Provide the (x, y) coordinate of the cell's center where the given text is located.  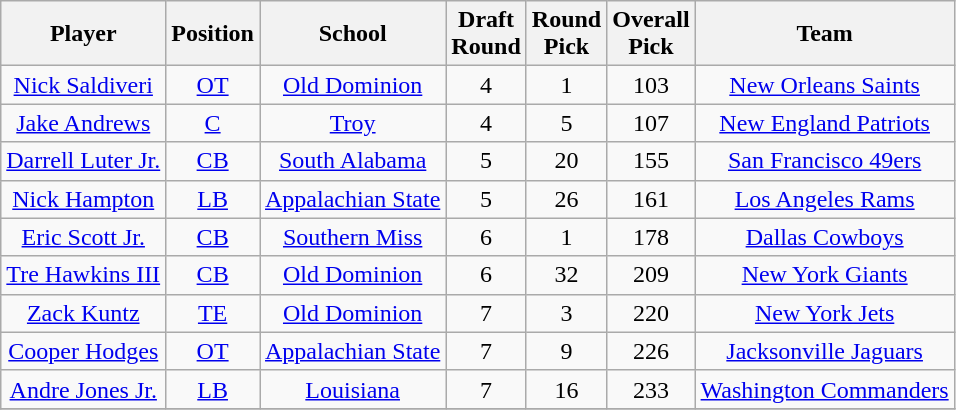
16 (566, 389)
New York Giants (824, 275)
226 (651, 351)
107 (651, 123)
Tre Hawkins III (84, 275)
178 (651, 237)
Los Angeles Rams (824, 199)
South Alabama (353, 161)
103 (651, 85)
209 (651, 275)
Darrell Luter Jr. (84, 161)
New Orleans Saints (824, 85)
New York Jets (824, 313)
Andre Jones Jr. (84, 389)
TE (213, 313)
32 (566, 275)
Southern Miss (353, 237)
RoundPick (566, 34)
3 (566, 313)
Nick Saldiveri (84, 85)
233 (651, 389)
Nick Hampton (84, 199)
DraftRound (486, 34)
Cooper Hodges (84, 351)
Jake Andrews (84, 123)
San Francisco 49ers (824, 161)
Jacksonville Jaguars (824, 351)
C (213, 123)
Zack Kuntz (84, 313)
Eric Scott Jr. (84, 237)
Washington Commanders (824, 389)
Position (213, 34)
Team (824, 34)
OverallPick (651, 34)
9 (566, 351)
161 (651, 199)
Dallas Cowboys (824, 237)
School (353, 34)
Louisiana (353, 389)
New England Patriots (824, 123)
Player (84, 34)
20 (566, 161)
155 (651, 161)
Troy (353, 123)
26 (566, 199)
220 (651, 313)
